For the text-containing cell, return its midpoint in [X, Y] coordinate format. 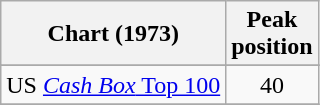
Peakposition [272, 34]
US Cash Box Top 100 [114, 85]
Chart (1973) [114, 34]
40 [272, 85]
